For the text-containing cell, return its midpoint in (x, y) coordinate format. 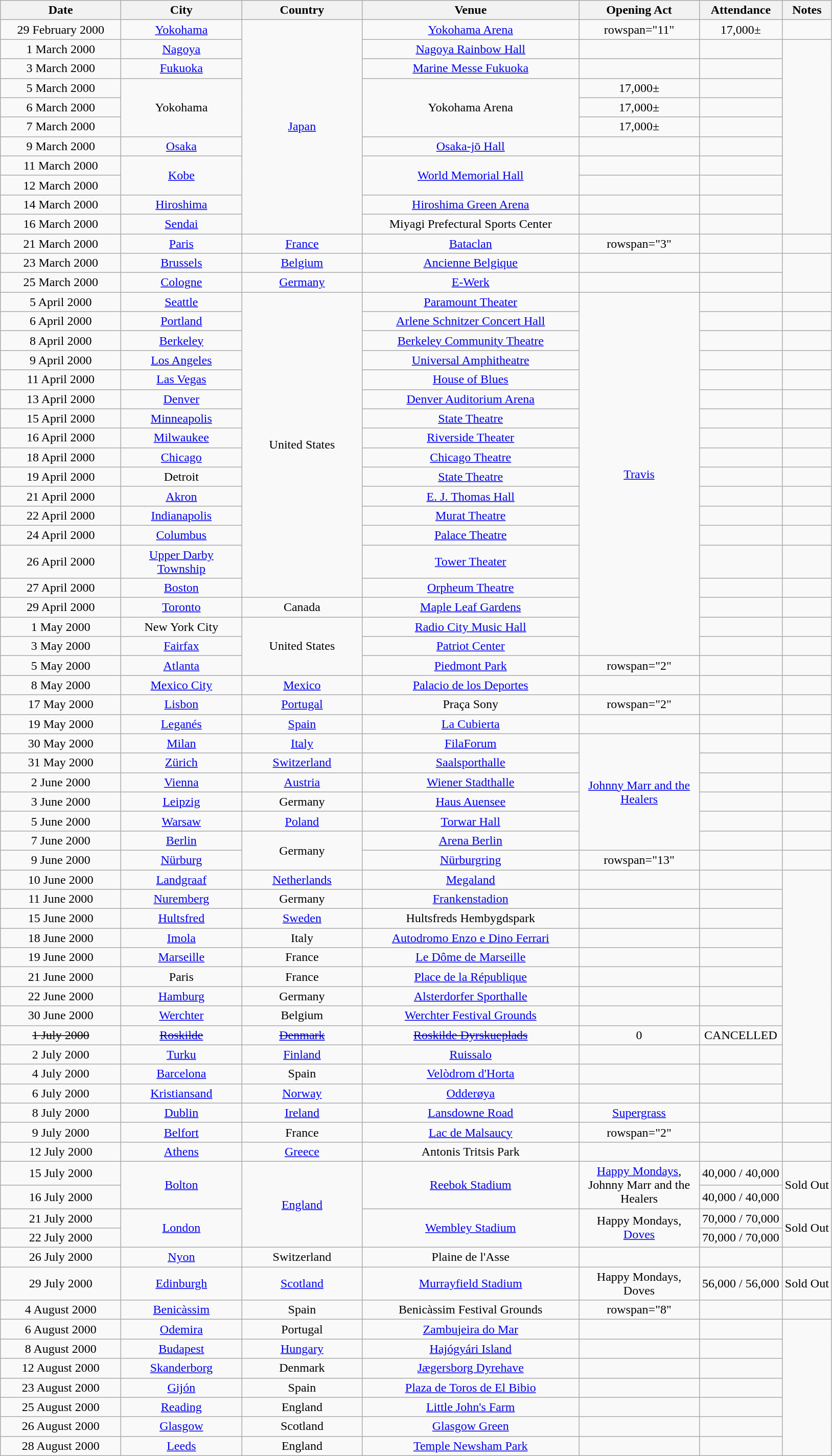
12 July 2000 (61, 1152)
Werchter (181, 1016)
6 August 2000 (61, 1329)
Fairfax (181, 646)
City (181, 10)
World Memorial Hall (471, 175)
18 April 2000 (61, 457)
Notes (806, 10)
Little John's Farm (471, 1407)
Kobe (181, 175)
3 June 2000 (61, 802)
Seattle (181, 302)
Akron (181, 496)
Country (302, 10)
Nagoya (181, 49)
7 March 2000 (61, 127)
56,000 / 56,000 (741, 1283)
E-Werk (471, 283)
Glasgow Green (471, 1426)
Mexico City (181, 685)
Edinburgh (181, 1283)
Reebok Stadium (471, 1185)
Imola (181, 938)
Praça Sony (471, 704)
4 July 2000 (61, 1074)
Jægersborg Dyrehave (471, 1368)
26 April 2000 (61, 561)
Opening Act (639, 10)
21 March 2000 (61, 244)
Maple Leaf Gardens (471, 607)
Kristiansand (181, 1093)
8 August 2000 (61, 1349)
Vienna (181, 782)
Norway (302, 1093)
Canada (302, 607)
Date (61, 10)
Dublin (181, 1113)
Hultsfred (181, 919)
15 July 2000 (61, 1173)
0 (639, 1035)
23 March 2000 (61, 263)
Zürich (181, 763)
19 June 2000 (61, 957)
27 April 2000 (61, 588)
13 April 2000 (61, 399)
Place de la République (471, 977)
Werchter Festival Grounds (471, 1016)
28 August 2000 (61, 1446)
E. J. Thomas Hall (471, 496)
Atlanta (181, 666)
Riverside Theater (471, 438)
FilaForum (471, 743)
Autodromo Enzo e Dino Ferrari (471, 938)
19 May 2000 (61, 724)
11 June 2000 (61, 899)
22 April 2000 (61, 515)
Leganés (181, 724)
6 April 2000 (61, 321)
Ireland (302, 1113)
Marseille (181, 957)
Murat Theatre (471, 515)
6 July 2000 (61, 1093)
Hiroshima (181, 204)
Hiroshima Green Arena (471, 204)
Finland (302, 1054)
12 March 2000 (61, 185)
Nyon (181, 1257)
Chicago (181, 457)
Brussels (181, 263)
Supergrass (639, 1113)
London (181, 1228)
8 April 2000 (61, 341)
Alsterdorfer Sporthalle (471, 996)
16 April 2000 (61, 438)
Nürburg (181, 860)
Marine Messe Fukuoka (471, 68)
29 February 2000 (61, 30)
29 July 2000 (61, 1283)
Antonis Tritsis Park (471, 1152)
Berkeley (181, 341)
Bataclan (471, 244)
rowspan="3" (639, 244)
Torwar Hall (471, 821)
Belfort (181, 1132)
Zambujeira do Mar (471, 1329)
Warsaw (181, 821)
Athens (181, 1152)
Los Angeles (181, 360)
Gijón (181, 1388)
29 April 2000 (61, 607)
Paramount Theater (471, 302)
Fukuoka (181, 68)
15 April 2000 (61, 418)
Hajógyári Island (471, 1349)
La Cubierta (471, 724)
Greece (302, 1152)
Miyagi Prefectural Sports Center (471, 224)
9 April 2000 (61, 360)
Benicàssim Festival Grounds (471, 1310)
Budapest (181, 1349)
15 June 2000 (61, 919)
30 June 2000 (61, 1016)
16 July 2000 (61, 1196)
6 March 2000 (61, 107)
Reading (181, 1407)
14 March 2000 (61, 204)
Radio City Music Hall (471, 627)
12 August 2000 (61, 1368)
Bolton (181, 1185)
9 June 2000 (61, 860)
17 May 2000 (61, 704)
Saalsporthalle (471, 763)
Poland (302, 821)
Osaka (181, 146)
Roskilde Dyrskueplads (471, 1035)
3 March 2000 (61, 68)
Plaza de Toros de El Bibio (471, 1388)
Detroit (181, 477)
Cologne (181, 283)
Nürburgring (471, 860)
Johnny Marr and the Healers (639, 792)
Nagoya Rainbow Hall (471, 49)
1 July 2000 (61, 1035)
Hamburg (181, 996)
Chicago Theatre (471, 457)
8 May 2000 (61, 685)
Orpheum Theatre (471, 588)
19 April 2000 (61, 477)
10 June 2000 (61, 879)
Lac de Malsaucy (471, 1132)
3 May 2000 (61, 646)
New York City (181, 627)
7 June 2000 (61, 840)
Columbus (181, 535)
2 July 2000 (61, 1054)
Berlin (181, 840)
Murrayfield Stadium (471, 1283)
Frankenstadion (471, 899)
26 July 2000 (61, 1257)
Megaland (471, 879)
Sendai (181, 224)
Wiener Stadthalle (471, 782)
Wembley Stadium (471, 1228)
Osaka-jō Hall (471, 146)
Boston (181, 588)
24 April 2000 (61, 535)
Barcelona (181, 1074)
Leeds (181, 1446)
Glasgow (181, 1426)
25 March 2000 (61, 283)
Hultsfreds Hembygdspark (471, 919)
Netherlands (302, 879)
11 March 2000 (61, 166)
Lansdowne Road (471, 1113)
Arlene Schnitzer Concert Hall (471, 321)
Toronto (181, 607)
Mexico (302, 685)
5 May 2000 (61, 666)
Plaine de l'Asse (471, 1257)
Turku (181, 1054)
Tower Theater (471, 561)
Nuremberg (181, 899)
Minneapolis (181, 418)
Velòdrom d'Horta (471, 1074)
22 June 2000 (61, 996)
Universal Amphitheatre (471, 360)
Palace Theatre (471, 535)
25 August 2000 (61, 1407)
Milan (181, 743)
Benicàssim (181, 1310)
Landgraaf (181, 879)
Berkeley Community Theatre (471, 341)
5 April 2000 (61, 302)
Las Vegas (181, 380)
22 July 2000 (61, 1238)
1 May 2000 (61, 627)
Patriot Center (471, 646)
rowspan="11" (639, 30)
Odderøya (471, 1093)
4 August 2000 (61, 1310)
Denver (181, 399)
16 March 2000 (61, 224)
8 July 2000 (61, 1113)
21 July 2000 (61, 1218)
Le Dôme de Marseille (471, 957)
Haus Auensee (471, 802)
rowspan="8" (639, 1310)
1 March 2000 (61, 49)
21 April 2000 (61, 496)
rowspan="13" (639, 860)
Temple Newsham Park (471, 1446)
Hungary (302, 1349)
21 June 2000 (61, 977)
Ruissalo (471, 1054)
Happy Mondays, Johnny Marr and the Healers (639, 1185)
Milwaukee (181, 438)
Denver Auditorium Arena (471, 399)
Odemira (181, 1329)
House of Blues (471, 380)
23 August 2000 (61, 1388)
5 March 2000 (61, 88)
Venue (471, 10)
30 May 2000 (61, 743)
Palacio de los Deportes (471, 685)
Upper Darby Township (181, 561)
Japan (302, 127)
CANCELLED (741, 1035)
Skanderborg (181, 1368)
9 July 2000 (61, 1132)
Arena Berlin (471, 840)
Travis (639, 474)
Lisbon (181, 704)
Piedmont Park (471, 666)
Indianapolis (181, 515)
Portland (181, 321)
5 June 2000 (61, 821)
31 May 2000 (61, 763)
Leipzig (181, 802)
11 April 2000 (61, 380)
Ancienne Belgique (471, 263)
9 March 2000 (61, 146)
18 June 2000 (61, 938)
26 August 2000 (61, 1426)
Austria (302, 782)
Attendance (741, 10)
Roskilde (181, 1035)
Sweden (302, 919)
2 June 2000 (61, 782)
